Identify which cell holds the provided text, then report its (X, Y) central coordinate. 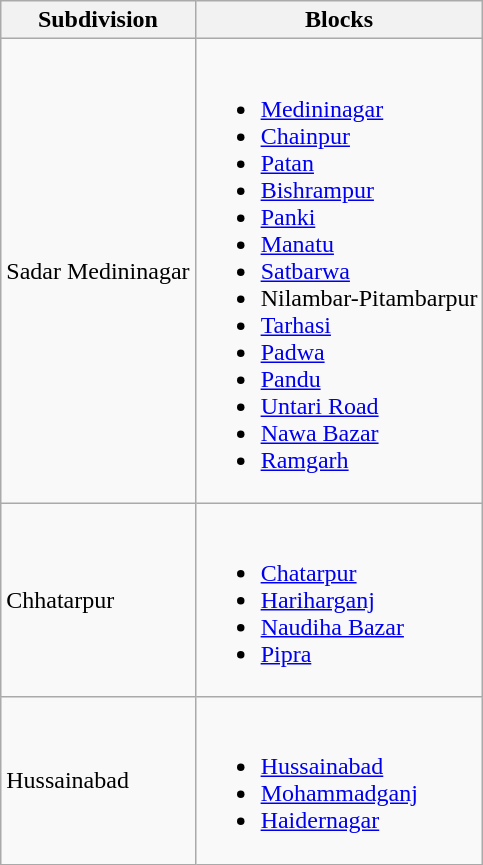
ChatarpurHariharganjNaudiha BazarPipra (339, 600)
HussainabadMohammadganjHaidernagar (339, 780)
Subdivision (98, 20)
Blocks (339, 20)
Hussainabad (98, 780)
MedininagarChainpurPatanBishrampurPankiManatuSatbarwaNilambar-PitambarpurTarhasiPadwaPanduUntari RoadNawa BazarRamgarh (339, 271)
Sadar Medininagar (98, 271)
Chhatarpur (98, 600)
